Detect which cell encompasses the target text, then output its [x, y] center coordinate. 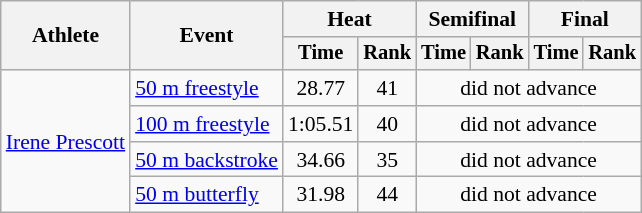
40 [387, 124]
50 m freestyle [206, 88]
44 [387, 195]
41 [387, 88]
1:05.51 [320, 124]
50 m butterfly [206, 195]
Semifinal [472, 19]
Heat [350, 19]
Athlete [66, 36]
50 m backstroke [206, 160]
100 m freestyle [206, 124]
Irene Prescott [66, 141]
Final [585, 19]
Event [206, 36]
28.77 [320, 88]
35 [387, 160]
31.98 [320, 195]
34.66 [320, 160]
